Scan for the cell matching the given text and deliver its [x, y] coordinate at center. 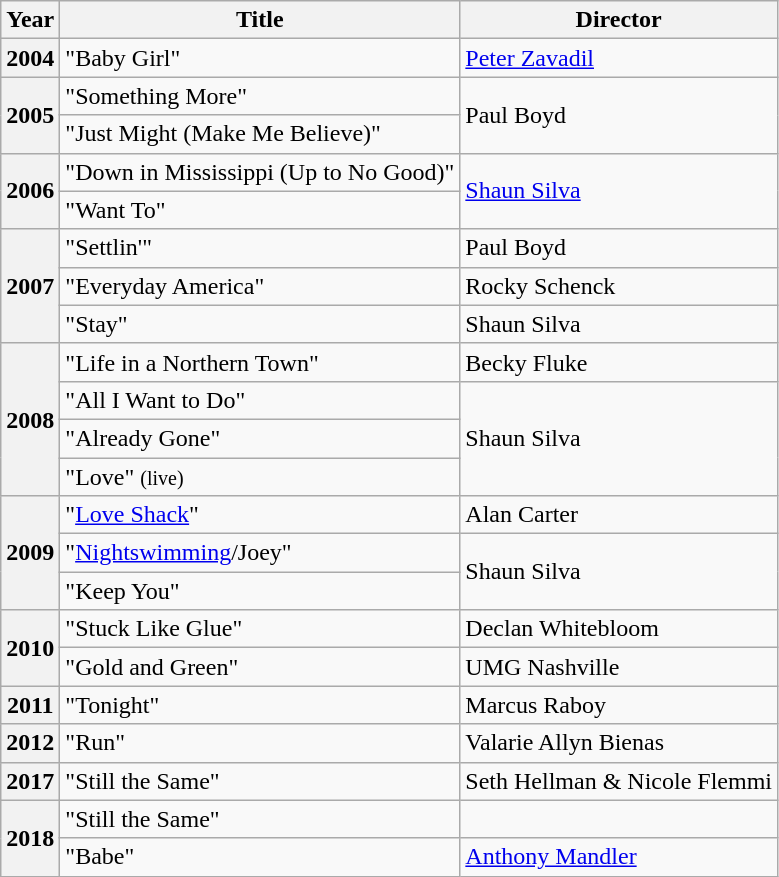
2008 [30, 419]
Alan Carter [619, 515]
Marcus Raboy [619, 705]
2005 [30, 115]
Peter Zavadil [619, 58]
Becky Fluke [619, 362]
"All I Want to Do" [260, 400]
2011 [30, 705]
"Down in Mississippi (Up to No Good)" [260, 172]
"Run" [260, 743]
Director [619, 20]
2018 [30, 838]
"Gold and Green" [260, 667]
"Everyday America" [260, 286]
2004 [30, 58]
Valarie Allyn Bienas [619, 743]
"Stuck Like Glue" [260, 629]
Seth Hellman & Nicole Flemmi [619, 781]
"Babe" [260, 857]
2017 [30, 781]
"Stay" [260, 324]
2012 [30, 743]
Declan Whitebloom [619, 629]
"Want To" [260, 210]
2007 [30, 286]
"Love Shack" [260, 515]
"Life in a Northern Town" [260, 362]
2006 [30, 191]
"Just Might (Make Me Believe)" [260, 134]
"Tonight" [260, 705]
"Something More" [260, 96]
2010 [30, 648]
"Settlin'" [260, 248]
Year [30, 20]
UMG Nashville [619, 667]
"Love" (live) [260, 477]
"Keep You" [260, 591]
"Baby Girl" [260, 58]
Anthony Mandler [619, 857]
"Nightswimming/Joey" [260, 553]
"Already Gone" [260, 438]
2009 [30, 553]
Title [260, 20]
Rocky Schenck [619, 286]
